Pinpoint the cell where the given text exists, returning its [x, y] midpoint coordinate. 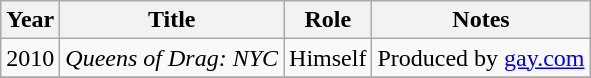
Produced by gay.com [481, 58]
Himself [328, 58]
Queens of Drag: NYC [172, 58]
2010 [30, 58]
Notes [481, 20]
Role [328, 20]
Year [30, 20]
Title [172, 20]
